Detect which cell encompasses the target text, then output its [x, y] center coordinate. 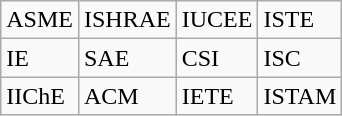
ISTAM [300, 96]
ASME [40, 20]
ISTE [300, 20]
IIChE [40, 96]
IUCEE [217, 20]
CSI [217, 58]
ACM [127, 96]
IETE [217, 96]
ISHRAE [127, 20]
IE [40, 58]
ISC [300, 58]
SAE [127, 58]
